Scan for the cell matching the given text and deliver its (X, Y) coordinate at center. 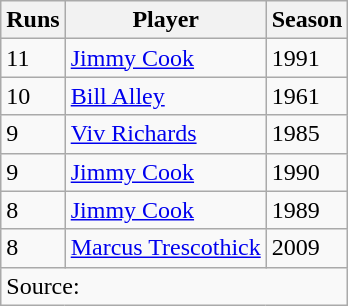
1989 (307, 210)
1985 (307, 134)
1990 (307, 172)
Source: (174, 286)
Season (307, 20)
11 (33, 58)
10 (33, 96)
Runs (33, 20)
1991 (307, 58)
Player (166, 20)
Viv Richards (166, 134)
2009 (307, 248)
1961 (307, 96)
Marcus Trescothick (166, 248)
Bill Alley (166, 96)
